Determine the [X, Y] coordinate at the center of the cell enclosing the given text.  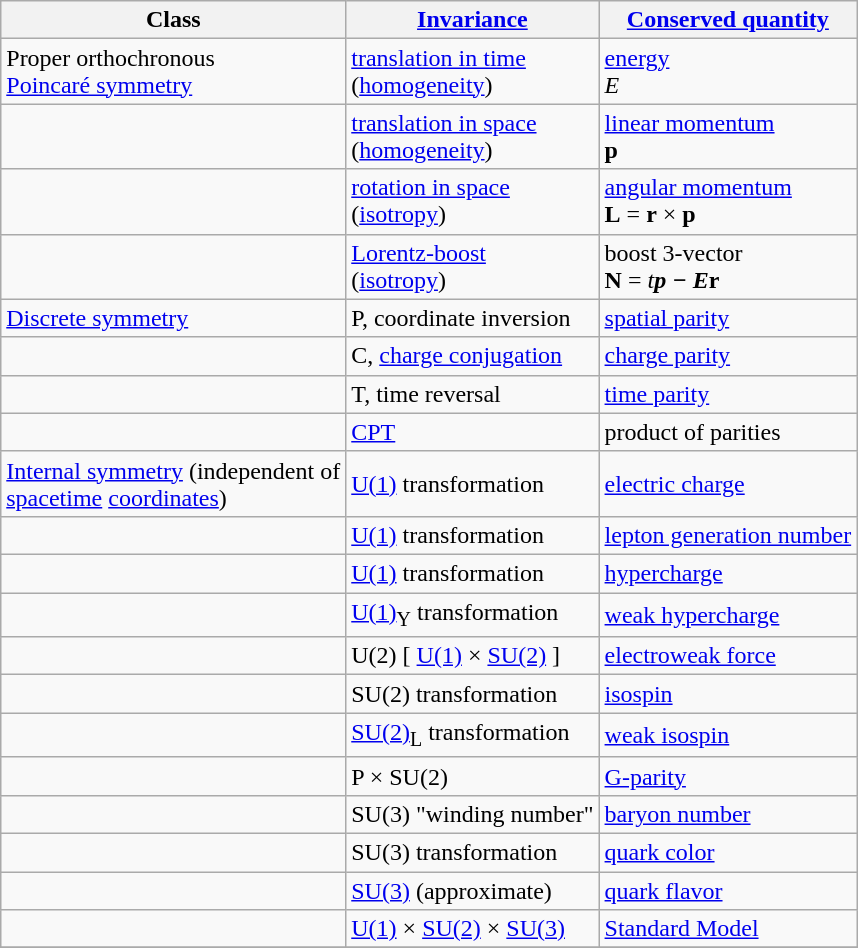
Class [174, 20]
SU(3) transformation [472, 852]
Discrete symmetry [174, 318]
electric charge [728, 484]
Standard Model [728, 929]
lepton generation number [728, 535]
T, time reversal [472, 394]
isospin [728, 694]
U(2) [ U(1) × SU(2) ] [472, 656]
boost 3-vector N = tp − Er [728, 266]
Internal symmetry (independent ofspacetime coordinates) [174, 484]
quark flavor [728, 891]
baryon number [728, 814]
rotation in space(isotropy) [472, 202]
U(1)Y transformation [472, 614]
C, charge conjugation [472, 356]
weak isospin [728, 735]
quark color [728, 852]
angular momentum L = r × p [728, 202]
electroweak force [728, 656]
Proper orthochronousPoincaré symmetry [174, 72]
SU(3) "winding number" [472, 814]
P, coordinate inversion [472, 318]
CPT [472, 432]
SU(3) (approximate) [472, 891]
weak hypercharge [728, 614]
Conserved quantity [728, 20]
product of parities [728, 432]
hypercharge [728, 573]
P × SU(2) [472, 776]
Invariance [472, 20]
translation in space(homogeneity) [472, 136]
U(1) × SU(2) × SU(3) [472, 929]
translation in time(homogeneity) [472, 72]
linear momentum p [728, 136]
charge parity [728, 356]
Lorentz-boost(isotropy) [472, 266]
energy E [728, 72]
SU(2) transformation [472, 694]
G-parity [728, 776]
SU(2)L transformation [472, 735]
spatial parity [728, 318]
time parity [728, 394]
